For the text-containing cell, return its midpoint in [x, y] coordinate format. 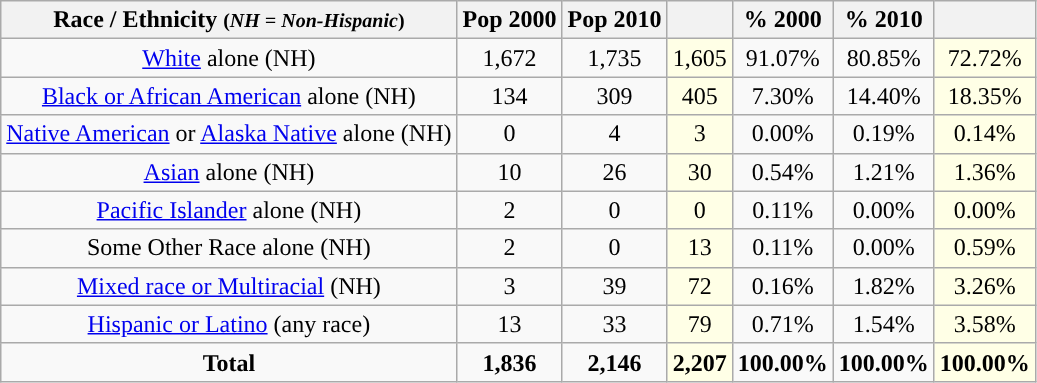
% 2010 [884, 20]
2,146 [614, 362]
1,836 [510, 362]
79 [700, 324]
White alone (NH) [229, 58]
80.85% [884, 58]
405 [700, 96]
1.36% [984, 172]
1.82% [884, 286]
2,207 [700, 362]
0.54% [782, 172]
Native American or Alaska Native alone (NH) [229, 134]
72.72% [984, 58]
Black or African American alone (NH) [229, 96]
18.35% [984, 96]
91.07% [782, 58]
Some Other Race alone (NH) [229, 248]
1,672 [510, 58]
Pacific Islander alone (NH) [229, 210]
7.30% [782, 96]
0.14% [984, 134]
39 [614, 286]
0.16% [782, 286]
30 [700, 172]
0.19% [884, 134]
Asian alone (NH) [229, 172]
Pop 2000 [510, 20]
1,605 [700, 58]
Mixed race or Multiracial (NH) [229, 286]
4 [614, 134]
1,735 [614, 58]
Total [229, 362]
33 [614, 324]
0.59% [984, 248]
10 [510, 172]
0.71% [782, 324]
3.26% [984, 286]
309 [614, 96]
1.54% [884, 324]
Race / Ethnicity (NH = Non-Hispanic) [229, 20]
1.21% [884, 172]
% 2000 [782, 20]
72 [700, 286]
26 [614, 172]
134 [510, 96]
Hispanic or Latino (any race) [229, 324]
3.58% [984, 324]
14.40% [884, 96]
Pop 2010 [614, 20]
